Locate the cell with the specified text and output its [x, y] center coordinate. 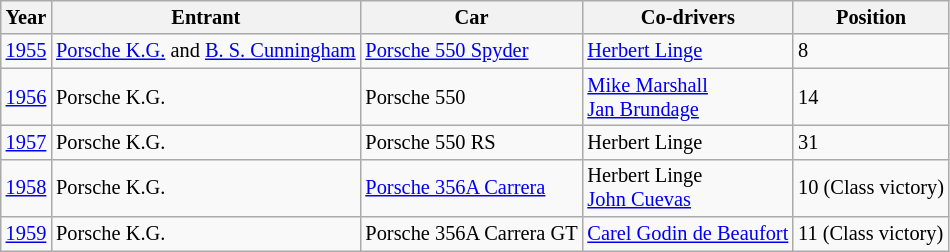
Year [26, 17]
1955 [26, 51]
Porsche 356A Carrera [471, 188]
1957 [26, 142]
10 (Class victory) [871, 188]
Porsche 550 Spyder [471, 51]
Mike Marshall Jan Brundage [688, 97]
31 [871, 142]
1956 [26, 97]
Porsche 550 RS [471, 142]
Porsche 356A Carrera GT [471, 234]
Car [471, 17]
1958 [26, 188]
Porsche K.G. and B. S. Cunningham [206, 51]
8 [871, 51]
14 [871, 97]
Position [871, 17]
11 (Class victory) [871, 234]
Porsche 550 [471, 97]
1959 [26, 234]
Entrant [206, 17]
Co-drivers [688, 17]
Herbert Linge John Cuevas [688, 188]
Carel Godin de Beaufort [688, 234]
